Return [X, Y] of the center of cell containing provided text 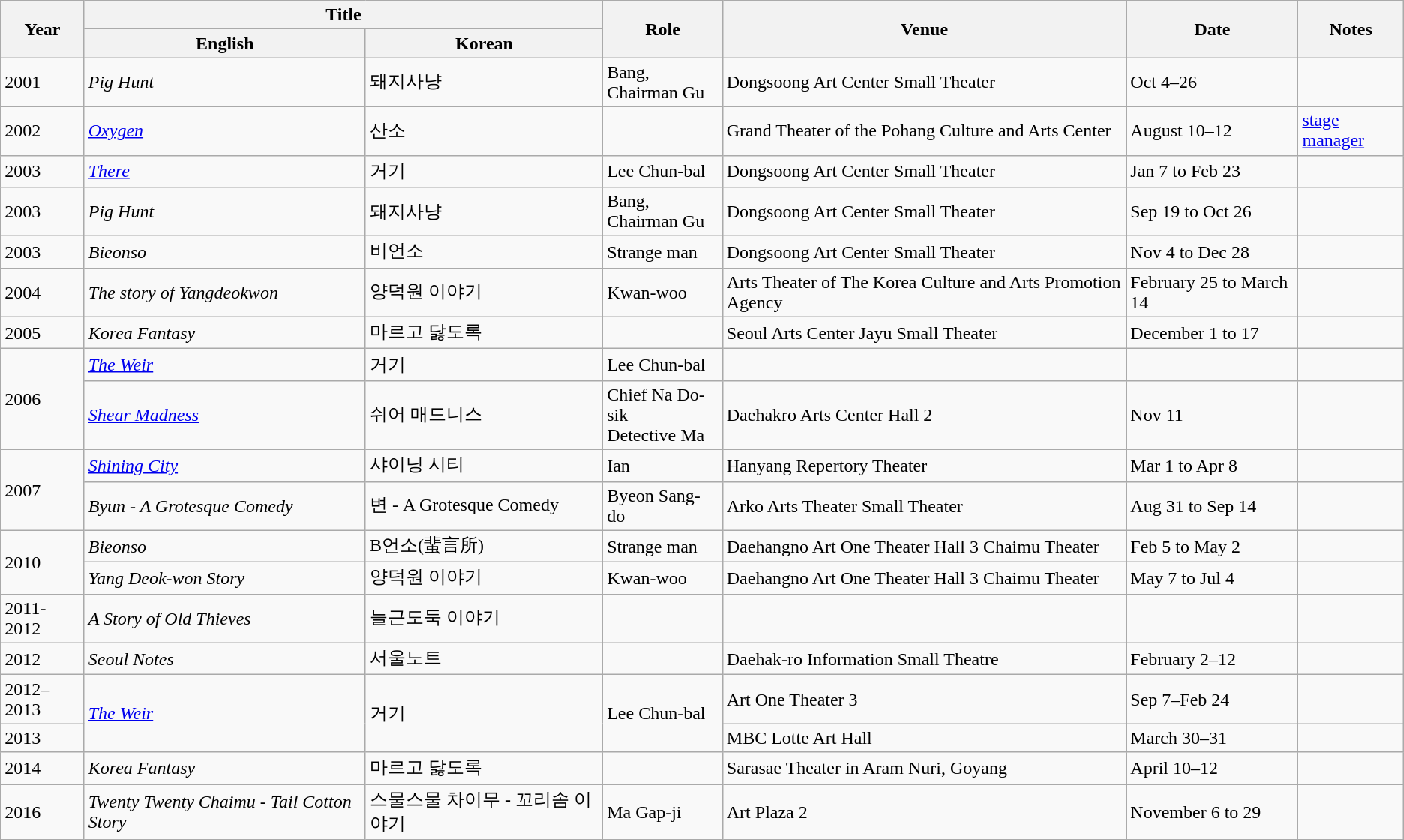
Sarasae Theater in Aram Nuri, Goyang [924, 768]
Yang Deok-won Story [225, 579]
스물스물 차이무 - 꼬리솜 이야기 [484, 812]
Byeon Sang-do [663, 505]
Arts Theater of The Korea Culture and Arts Promotion Agency [924, 292]
Chief Na Do-sikDetective Ma [663, 415]
April 10–12 [1212, 768]
stage manager [1351, 130]
Art Plaza 2 [924, 812]
Grand Theater of the Pohang Culture and Arts Center [924, 130]
2012–2013 [42, 699]
Date [1212, 29]
Sep 19 to Oct 26 [1212, 211]
Ian [663, 465]
Venue [924, 29]
Art One Theater 3 [924, 699]
Jan 7 to Feb 23 [1212, 171]
Mar 1 to Apr 8 [1212, 465]
2014 [42, 768]
쉬어 매드니스 [484, 415]
Seoul Arts Center Jayu Small Theater [924, 333]
Byun - A Grotesque Comedy [225, 505]
Twenty Twenty Chaimu - Tail Cotton Story [225, 812]
B언소(蜚言所) [484, 546]
Shining City [225, 465]
서울노트 [484, 658]
2013 [42, 738]
Hanyang Repertory Theater [924, 465]
2001 [42, 82]
2010 [42, 562]
The story of Yangdeokwon [225, 292]
Shear Madness [225, 415]
2005 [42, 333]
Daehak-ro Information Small Theatre [924, 658]
MBC Lotte Art Hall [924, 738]
샤이닝 시티 [484, 465]
Aug 31 to Sep 14 [1212, 505]
February 2–12 [1212, 658]
2016 [42, 812]
2006 [42, 399]
March 30–31 [1212, 738]
2002 [42, 130]
2007 [42, 490]
Role [663, 29]
Nov 4 to Dec 28 [1212, 252]
변 - A Grotesque Comedy [484, 505]
Title [343, 15]
Seoul Notes [225, 658]
Arko Arts Theater Small Theater [924, 505]
늘근도둑 이야기 [484, 618]
Feb 5 to May 2 [1212, 546]
Sep 7–Feb 24 [1212, 699]
Oxygen [225, 130]
There [225, 171]
February 25 to March 14 [1212, 292]
English [225, 43]
2011-2012 [42, 618]
November 6 to 29 [1212, 812]
Notes [1351, 29]
Korean [484, 43]
August 10–12 [1212, 130]
May 7 to Jul 4 [1212, 579]
Oct 4–26 [1212, 82]
Daehakro Arts Center Hall 2 [924, 415]
Nov 11 [1212, 415]
2012 [42, 658]
December 1 to 17 [1212, 333]
Ma Gap-ji [663, 812]
2004 [42, 292]
산소 [484, 130]
A Story of Old Thieves [225, 618]
비언소 [484, 252]
Year [42, 29]
